For the text-containing cell, return its midpoint in (X, Y) coordinate format. 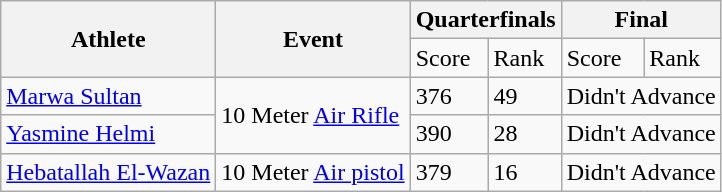
Quarterfinals (486, 20)
10 Meter Air pistol (313, 172)
Athlete (108, 39)
Event (313, 39)
16 (524, 172)
379 (449, 172)
Final (641, 20)
Hebatallah El-Wazan (108, 172)
Marwa Sultan (108, 96)
390 (449, 134)
376 (449, 96)
49 (524, 96)
10 Meter Air Rifle (313, 115)
28 (524, 134)
Yasmine Helmi (108, 134)
